Provide the (x, y) coordinate of the cell's center where the given text is located.  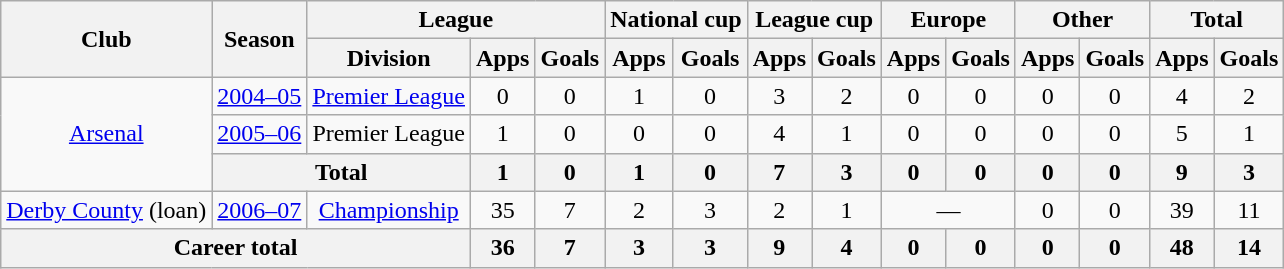
League (456, 20)
39 (1182, 210)
Division (389, 58)
National cup (676, 20)
11 (1249, 210)
Club (106, 39)
Other (1082, 20)
5 (1182, 134)
48 (1182, 248)
Career total (236, 248)
Season (260, 39)
36 (503, 248)
Europe (948, 20)
35 (503, 210)
— (948, 210)
Championship (389, 210)
14 (1249, 248)
2004–05 (260, 96)
League cup (814, 20)
2005–06 (260, 134)
Arsenal (106, 134)
2006–07 (260, 210)
Derby County (loan) (106, 210)
